Locate the cell with the specified text and output its (x, y) center coordinate. 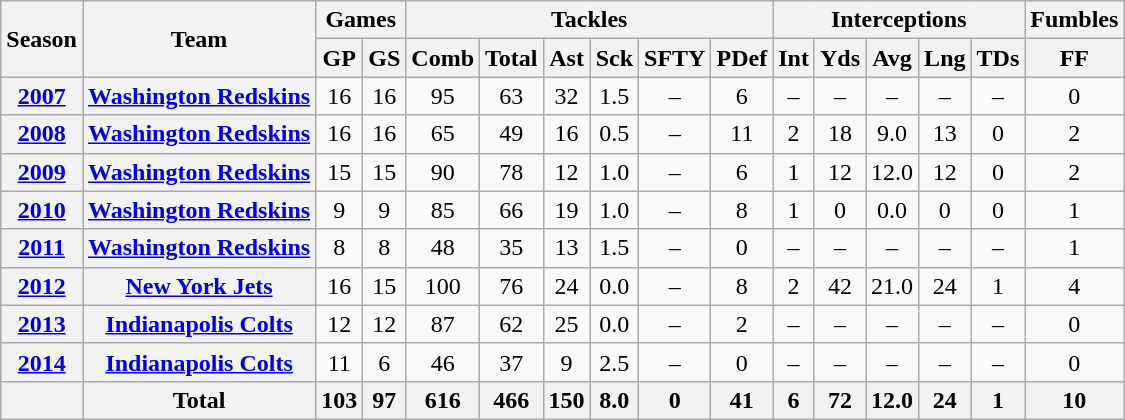
Avg (892, 58)
Team (198, 39)
Fumbles (1074, 20)
63 (512, 96)
FF (1074, 58)
TDs (998, 58)
Lng (945, 58)
GS (384, 58)
Tackles (590, 20)
85 (443, 210)
GP (340, 58)
9.0 (892, 134)
41 (742, 400)
Ast (566, 58)
2012 (42, 286)
4 (1074, 286)
8.0 (614, 400)
95 (443, 96)
66 (512, 210)
2014 (42, 362)
2007 (42, 96)
48 (443, 248)
72 (840, 400)
76 (512, 286)
Int (794, 58)
2009 (42, 172)
32 (566, 96)
Interceptions (899, 20)
65 (443, 134)
PDef (742, 58)
Comb (443, 58)
2013 (42, 324)
10 (1074, 400)
New York Jets (198, 286)
2011 (42, 248)
62 (512, 324)
19 (566, 210)
97 (384, 400)
616 (443, 400)
103 (340, 400)
87 (443, 324)
Games (361, 20)
2008 (42, 134)
37 (512, 362)
2.5 (614, 362)
Season (42, 39)
42 (840, 286)
78 (512, 172)
21.0 (892, 286)
46 (443, 362)
2010 (42, 210)
150 (566, 400)
90 (443, 172)
Sck (614, 58)
100 (443, 286)
SFTY (675, 58)
Yds (840, 58)
35 (512, 248)
49 (512, 134)
25 (566, 324)
0.5 (614, 134)
466 (512, 400)
18 (840, 134)
